Search for the cell housing the specified text and yield its (x, y) center coordinate. 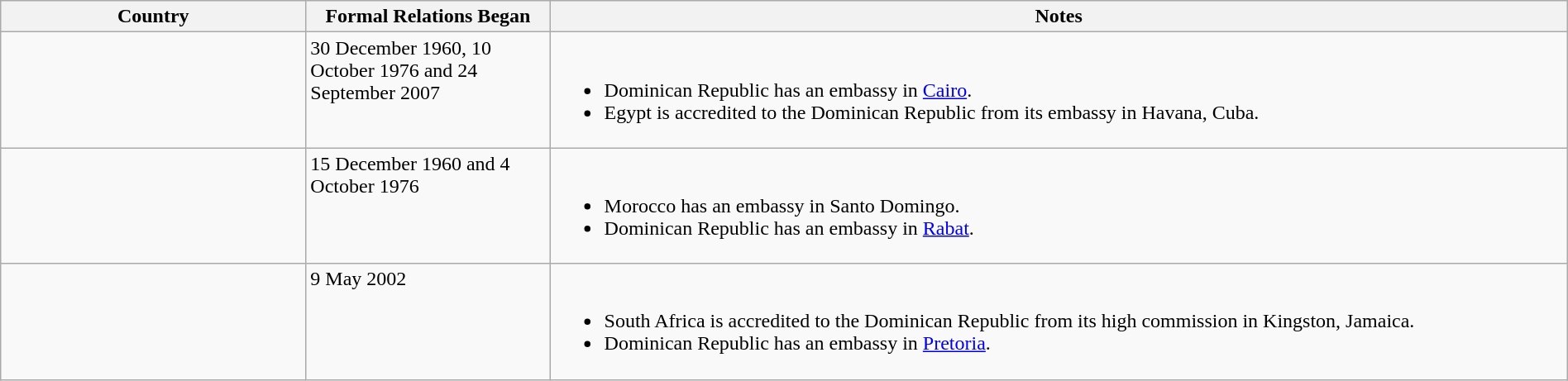
Formal Relations Began (428, 17)
Country (154, 17)
Notes (1059, 17)
9 May 2002 (428, 321)
South Africa is accredited to the Dominican Republic from its high commission in Kingston, Jamaica.Dominican Republic has an embassy in Pretoria. (1059, 321)
Dominican Republic has an embassy in Cairo.Egypt is accredited to the Dominican Republic from its embassy in Havana, Cuba. (1059, 90)
15 December 1960 and 4 October 1976 (428, 206)
Morocco has an embassy in Santo Domingo.Dominican Republic has an embassy in Rabat. (1059, 206)
30 December 1960, 10 October 1976 and 24 September 2007 (428, 90)
